Pinpoint the cell where the given text exists, returning its [x, y] midpoint coordinate. 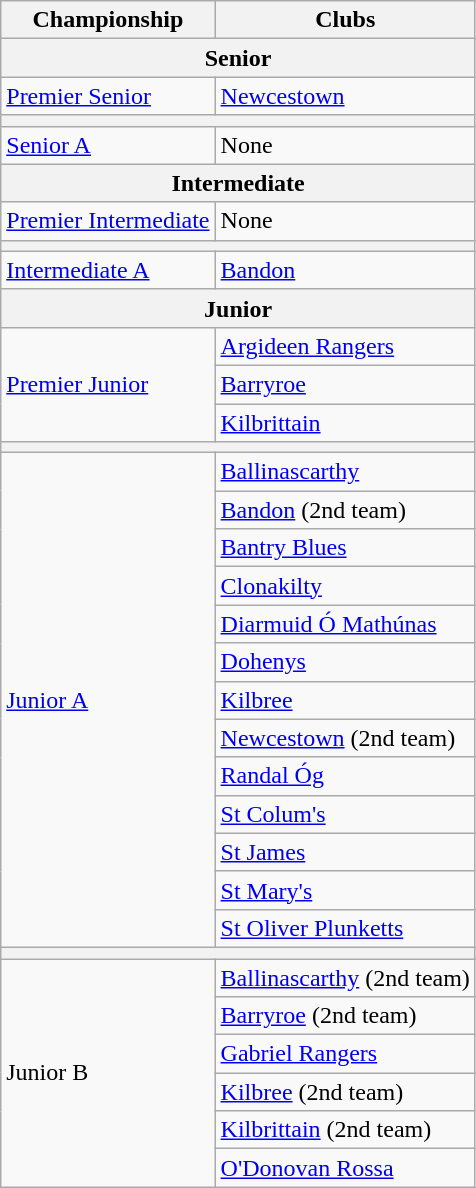
St Oliver Plunketts [345, 928]
Junior A [108, 700]
Newcestown [345, 96]
Bandon [345, 270]
Gabriel Rangers [345, 1054]
Argideen Rangers [345, 346]
Junior B [108, 1072]
Ballinascarthy (2nd team) [345, 977]
St Colum's [345, 814]
Kilbree (2nd team) [345, 1092]
St Mary's [345, 890]
Premier Senior [108, 96]
Bantry Blues [345, 548]
Diarmuid Ó Mathúnas [345, 624]
Newcestown (2nd team) [345, 738]
Premier Junior [108, 384]
Kilbrittain (2nd team) [345, 1130]
Clonakilty [345, 586]
Senior [238, 58]
O'Donovan Rossa [345, 1168]
Barryroe [345, 384]
St James [345, 852]
Senior A [108, 145]
Bandon (2nd team) [345, 510]
Kilbrittain [345, 423]
Intermediate [238, 183]
Barryroe (2nd team) [345, 1016]
Ballinascarthy [345, 472]
Randal Óg [345, 776]
Kilbree [345, 700]
Dohenys [345, 662]
Clubs [345, 20]
Championship [108, 20]
Junior [238, 308]
Premier Intermediate [108, 221]
Intermediate A [108, 270]
